Provide the [X, Y] coordinate of the cell's center where the given text is located.  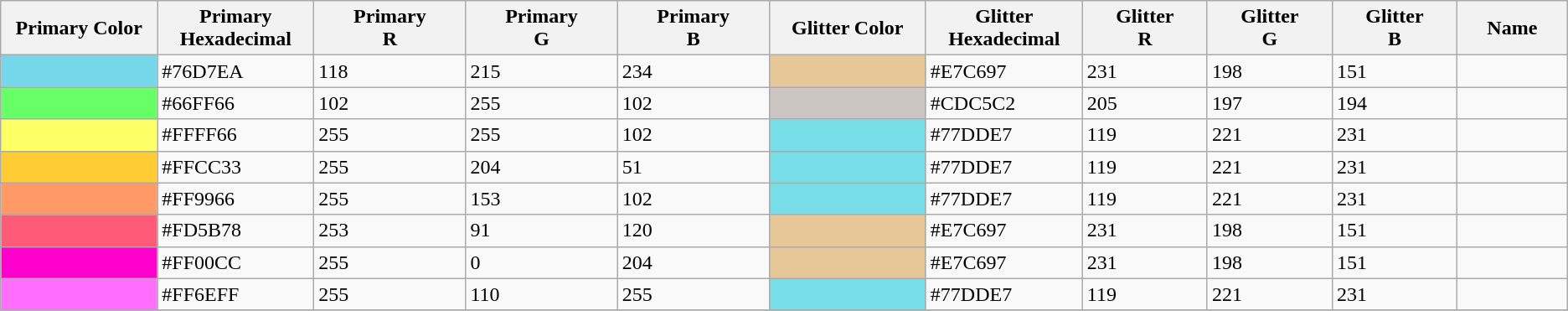
110 [541, 294]
#FF9966 [236, 199]
120 [694, 231]
Primary Hexadecimal [236, 29]
#CDC5C2 [1003, 103]
153 [541, 199]
234 [694, 71]
#76D7EA [236, 71]
0 [541, 262]
Primary Color [79, 29]
253 [390, 231]
PrimaryB [694, 29]
#FFFF66 [236, 135]
215 [541, 71]
#FFCC33 [236, 167]
118 [390, 71]
Name [1512, 29]
194 [1394, 103]
GlitterB [1394, 29]
205 [1144, 103]
#66FF66 [236, 103]
197 [1270, 103]
51 [694, 167]
Glitter R [1144, 29]
#FD5B78 [236, 231]
Glitter Color [848, 29]
Glitter G [1270, 29]
Glitter Hexadecimal [1003, 29]
#FF6EFF [236, 294]
PrimaryR [390, 29]
PrimaryG [541, 29]
91 [541, 231]
#FF00CC [236, 262]
